Output the [X, Y] coordinate of the center of the cell containing the given text.  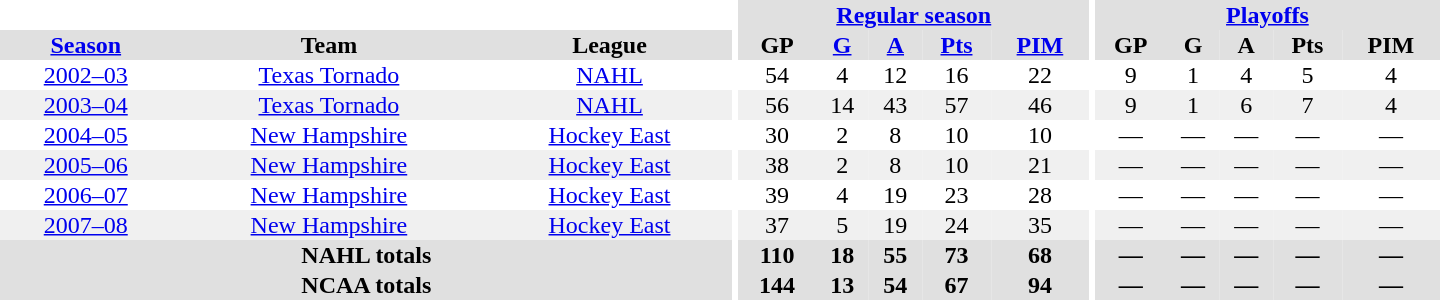
39 [778, 195]
Playoffs [1268, 15]
2005–06 [86, 165]
21 [1040, 165]
37 [778, 225]
16 [956, 75]
2002–03 [86, 75]
2007–08 [86, 225]
18 [842, 255]
43 [896, 105]
28 [1040, 195]
Team [330, 45]
2004–05 [86, 135]
12 [896, 75]
Season [86, 45]
144 [778, 285]
13 [842, 285]
30 [778, 135]
League [609, 45]
2003–04 [86, 105]
2006–07 [86, 195]
67 [956, 285]
22 [1040, 75]
NAHL totals [366, 255]
7 [1308, 105]
38 [778, 165]
Regular season [914, 15]
56 [778, 105]
6 [1246, 105]
23 [956, 195]
NCAA totals [366, 285]
46 [1040, 105]
110 [778, 255]
57 [956, 105]
14 [842, 105]
94 [1040, 285]
68 [1040, 255]
35 [1040, 225]
24 [956, 225]
73 [956, 255]
55 [896, 255]
